From the cell containing the given text, extract its center point as [x, y] coordinate. 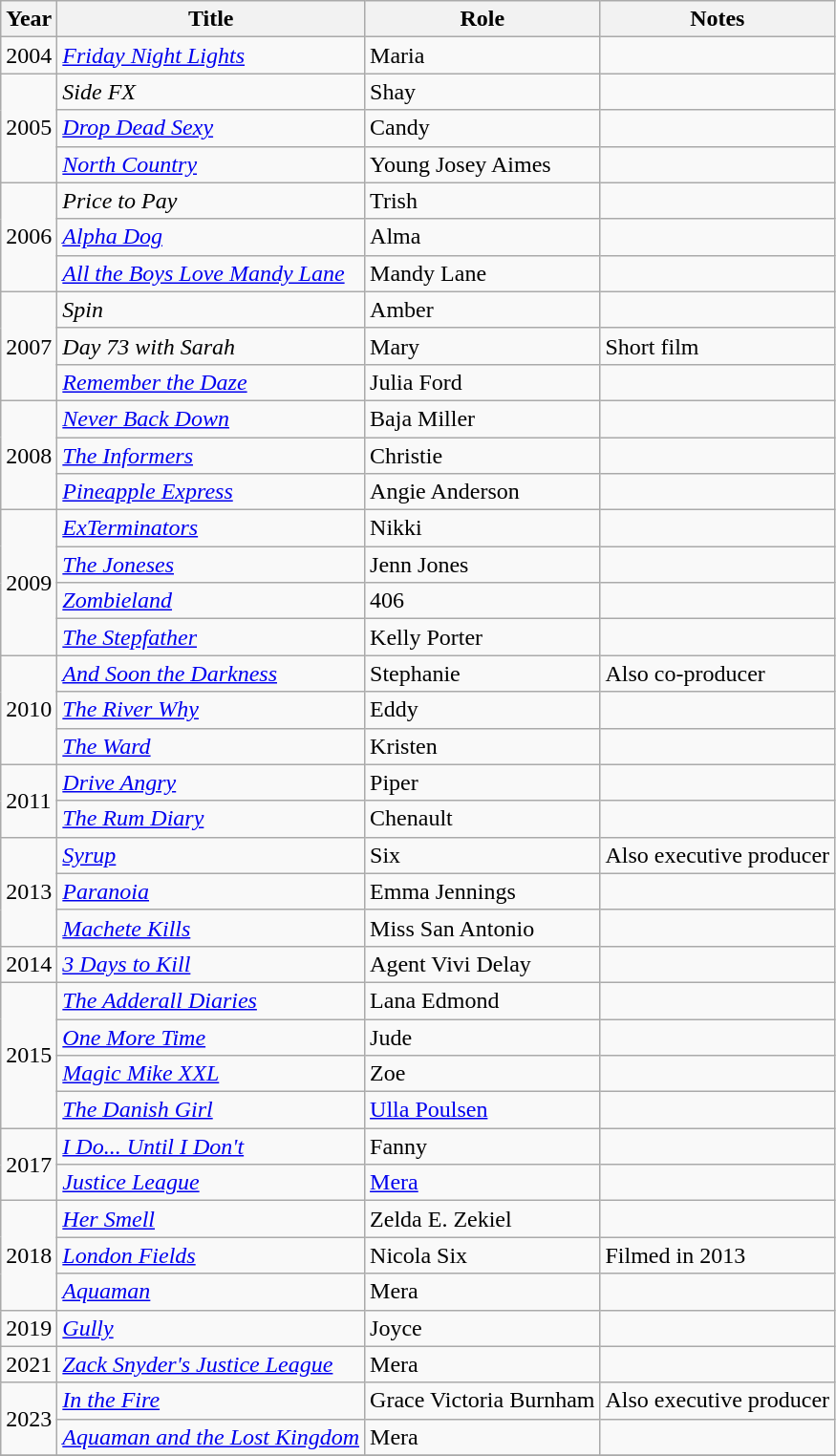
Drop Dead Sexy [211, 128]
Spin [211, 310]
Gully [211, 1328]
Alma [482, 237]
Kelly Porter [482, 637]
Machete Kills [211, 928]
2017 [29, 1165]
Jenn Jones [482, 565]
Joyce [482, 1328]
All the Boys Love Mandy Lane [211, 273]
Stephanie [482, 674]
2023 [29, 1419]
Role [482, 19]
Alpha Dog [211, 237]
Also co-producer [718, 674]
Friday Night Lights [211, 55]
Price to Pay [211, 201]
Year [29, 19]
Nikki [482, 528]
Zoe [482, 1074]
Paranoia [211, 891]
Jude [482, 1037]
Agent Vivi Delay [482, 964]
Day 73 with Sarah [211, 346]
The Joneses [211, 565]
Grace Victoria Burnham [482, 1401]
The Informers [211, 456]
2011 [29, 801]
2019 [29, 1328]
The Adderall Diaries [211, 1000]
London Fields [211, 1255]
The River Why [211, 710]
2006 [29, 237]
The Danish Girl [211, 1110]
I Do... Until I Don't [211, 1146]
2010 [29, 710]
Piper [482, 782]
Eddy [482, 710]
Zelda E. Zekiel [482, 1219]
Miss San Antonio [482, 928]
2009 [29, 583]
Side FX [211, 92]
The Ward [211, 746]
North Country [211, 164]
Syrup [211, 855]
2013 [29, 891]
Aquaman and the Lost Kingdom [211, 1437]
One More Time [211, 1037]
Chenault [482, 819]
2008 [29, 455]
2005 [29, 128]
Mary [482, 346]
Justice League [211, 1183]
Ulla Poulsen [482, 1110]
Aquaman [211, 1292]
Angie Anderson [482, 492]
2018 [29, 1255]
Baja Miller [482, 418]
2021 [29, 1364]
Her Smell [211, 1219]
And Soon the Darkness [211, 674]
2014 [29, 964]
Julia Ford [482, 382]
The Stepfather [211, 637]
Six [482, 855]
Nicola Six [482, 1255]
Emma Jennings [482, 891]
Fanny [482, 1146]
In the Fire [211, 1401]
2015 [29, 1055]
Never Back Down [211, 418]
Lana Edmond [482, 1000]
Title [211, 19]
Pineapple Express [211, 492]
ExTerminators [211, 528]
3 Days to Kill [211, 964]
Short film [718, 346]
406 [482, 601]
Kristen [482, 746]
Trish [482, 201]
2004 [29, 55]
Christie [482, 456]
Drive Angry [211, 782]
Magic Mike XXL [211, 1074]
2007 [29, 346]
Zack Snyder's Justice League [211, 1364]
Zombieland [211, 601]
Notes [718, 19]
Mandy Lane [482, 273]
Remember the Daze [211, 382]
The Rum Diary [211, 819]
Shay [482, 92]
Candy [482, 128]
Filmed in 2013 [718, 1255]
Amber [482, 310]
Maria [482, 55]
Young Josey Aimes [482, 164]
